Determine the (x, y) coordinate at the center of the cell enclosing the given text.  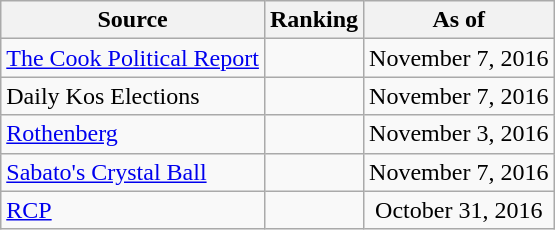
Sabato's Crystal Ball (133, 172)
November 3, 2016 (459, 134)
As of (459, 20)
RCP (133, 210)
Rothenberg (133, 134)
October 31, 2016 (459, 210)
Source (133, 20)
Daily Kos Elections (133, 96)
Ranking (314, 20)
The Cook Political Report (133, 58)
